Return (X, Y) of the center of cell containing provided text 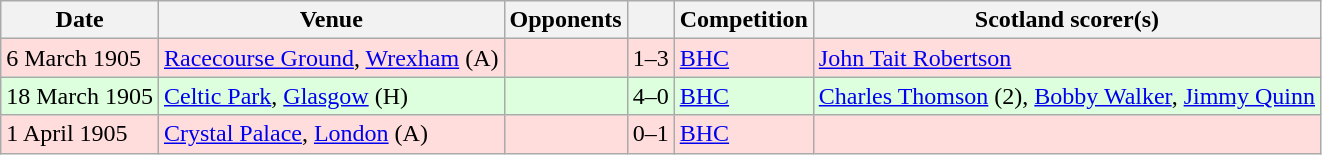
18 March 1905 (80, 96)
Celtic Park, Glasgow (H) (331, 96)
Charles Thomson (2), Bobby Walker, Jimmy Quinn (1066, 96)
Opponents (566, 20)
John Tait Robertson (1066, 58)
1–3 (650, 58)
Crystal Palace, London (A) (331, 134)
0–1 (650, 134)
1 April 1905 (80, 134)
Venue (331, 20)
Date (80, 20)
Competition (744, 20)
Racecourse Ground, Wrexham (A) (331, 58)
4–0 (650, 96)
6 March 1905 (80, 58)
Scotland scorer(s) (1066, 20)
